Pinpoint the cell where the given text exists, returning its (X, Y) midpoint coordinate. 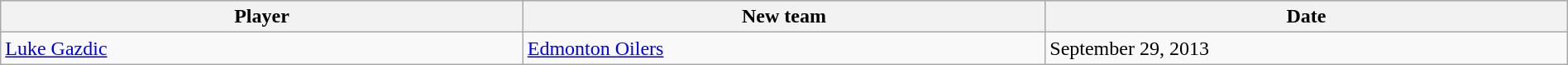
Edmonton Oilers (784, 48)
September 29, 2013 (1307, 48)
Date (1307, 17)
Player (262, 17)
Luke Gazdic (262, 48)
New team (784, 17)
